Identify which cell holds the provided text, then report its [X, Y] central coordinate. 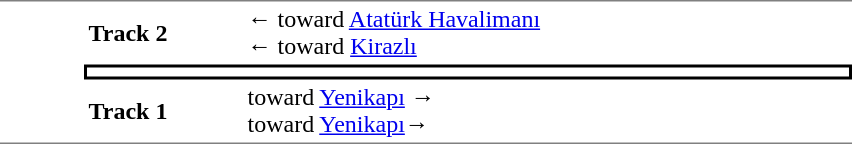
Track 1 [164, 112]
toward Yenikapı → toward Yenikapı→ [548, 112]
Track 2 [164, 32]
← toward Atatürk Havalimanı← toward Kirazlı [548, 32]
